Pinpoint the cell where the given text exists, returning its (x, y) midpoint coordinate. 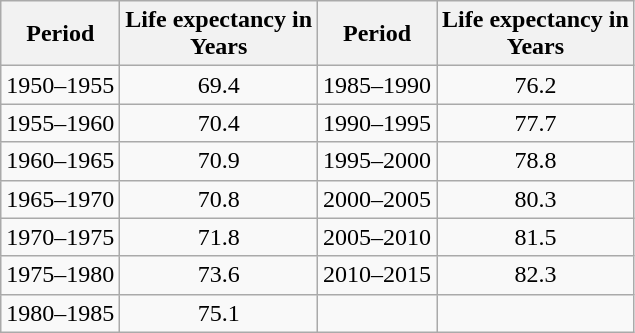
71.8 (219, 237)
1960–1965 (60, 161)
75.1 (219, 313)
1965–1970 (60, 199)
70.8 (219, 199)
82.3 (536, 275)
1985–1990 (378, 85)
69.4 (219, 85)
2005–2010 (378, 237)
2000–2005 (378, 199)
70.9 (219, 161)
1970–1975 (60, 237)
1990–1995 (378, 123)
76.2 (536, 85)
1980–1985 (60, 313)
77.7 (536, 123)
81.5 (536, 237)
80.3 (536, 199)
1995–2000 (378, 161)
73.6 (219, 275)
1950–1955 (60, 85)
1975–1980 (60, 275)
1955–1960 (60, 123)
70.4 (219, 123)
78.8 (536, 161)
2010–2015 (378, 275)
